Provide the (X, Y) coordinate of the cell's center where the given text is located.  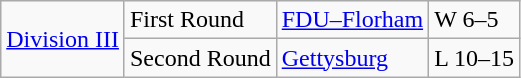
W 6–5 (474, 20)
FDU–Florham (352, 20)
Gettysburg (352, 58)
L 10–15 (474, 58)
First Round (200, 20)
Second Round (200, 58)
Division III (63, 39)
